Determine the [x, y] coordinate at the center of the cell enclosing the given text.  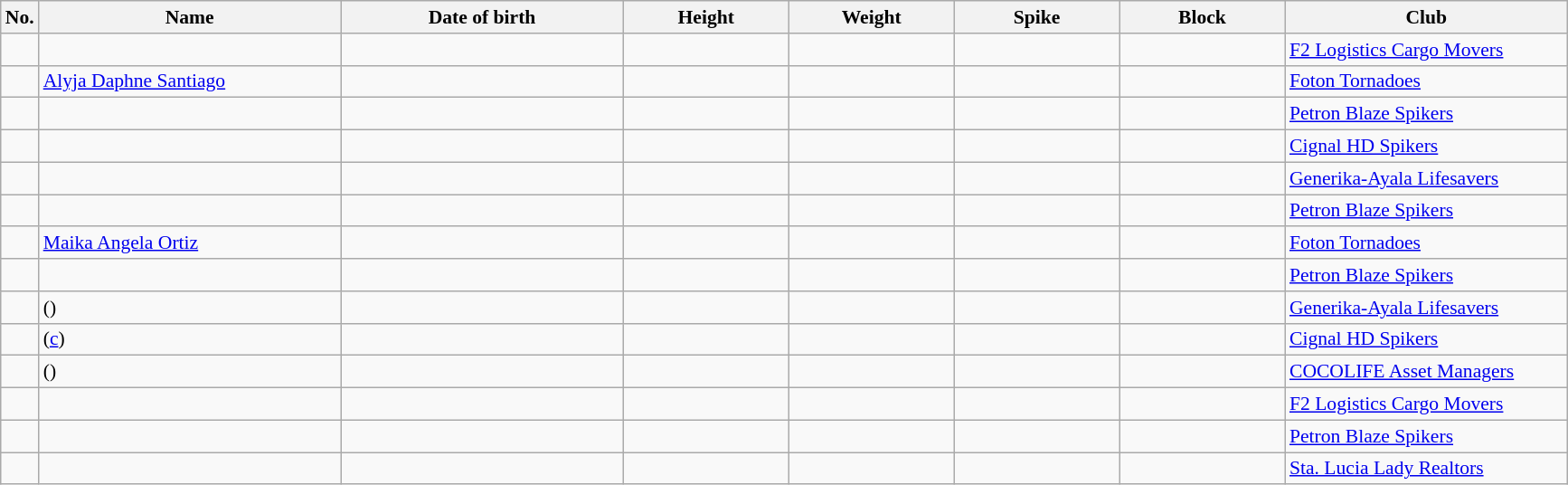
Height [705, 17]
Maika Angela Ortiz [190, 243]
Alyja Daphne Santiago [190, 81]
COCOLIFE Asset Managers [1427, 372]
Club [1427, 17]
Block [1203, 17]
No. [20, 17]
Weight [872, 17]
Spike [1036, 17]
Sta. Lucia Lady Realtors [1427, 469]
Date of birth [483, 17]
(c) [190, 339]
Name [190, 17]
